For the text-containing cell, return its midpoint in (X, Y) coordinate format. 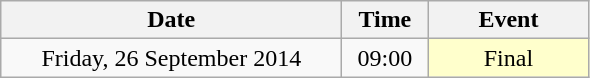
Friday, 26 September 2014 (172, 58)
Time (385, 20)
Date (172, 20)
09:00 (385, 58)
Final (508, 58)
Event (508, 20)
